Provide the (X, Y) coordinate of the cell's center where the given text is located.  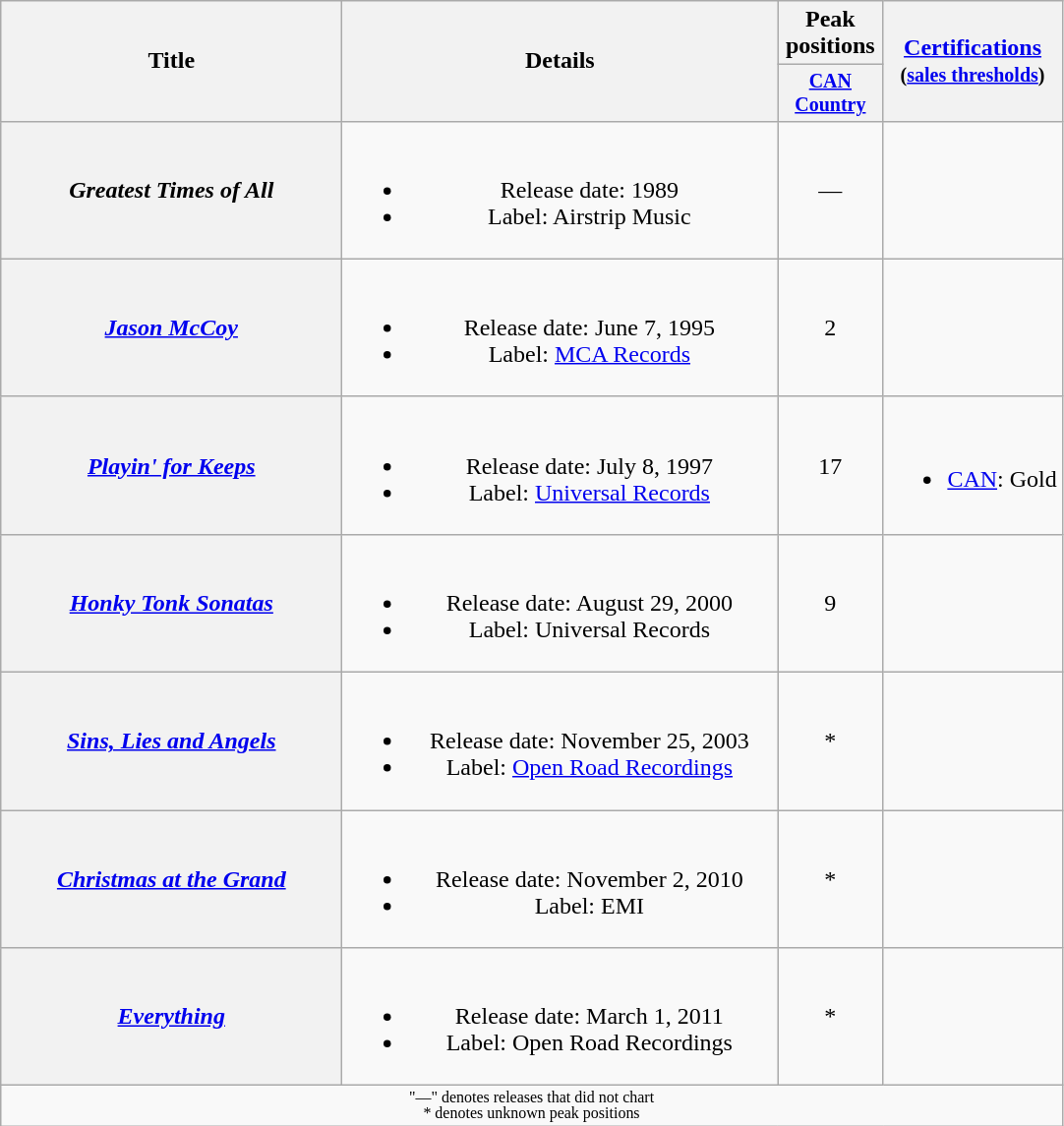
— (830, 190)
Jason McCoy (171, 327)
Details (561, 61)
"—" denotes releases that did not chart* denotes unknown peak positions (532, 1105)
Release date: March 1, 2011Label: Open Road Recordings (561, 1017)
Everything (171, 1017)
Sins, Lies and Angels (171, 741)
Release date: June 7, 1995Label: MCA Records (561, 327)
Release date: August 29, 2000Label: Universal Records (561, 603)
Title (171, 61)
9 (830, 603)
Release date: November 2, 2010Label: EMI (561, 879)
CAN: Gold (973, 465)
Greatest Times of All (171, 190)
Peak positions (830, 33)
Christmas at the Grand (171, 879)
Release date: November 25, 2003Label: Open Road Recordings (561, 741)
Release date: 1989Label: Airstrip Music (561, 190)
2 (830, 327)
Release date: July 8, 1997Label: Universal Records (561, 465)
Certifications(sales thresholds) (973, 61)
17 (830, 465)
Playin' for Keeps (171, 465)
Honky Tonk Sonatas (171, 603)
CAN Country (830, 92)
